Return the [x, y] coordinate for the center point of the cell that contains the specified text.  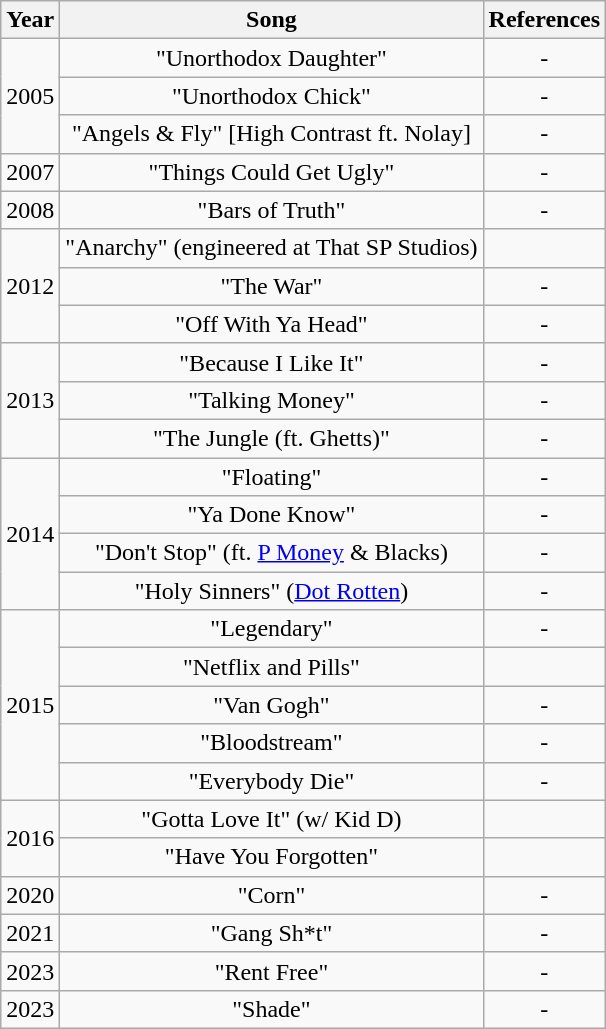
"Bloodstream" [272, 743]
"Floating" [272, 477]
Song [272, 20]
"Things Could Get Ugly" [272, 172]
2020 [30, 895]
"Talking Money" [272, 400]
"Van Gogh" [272, 705]
"Unorthodox Daughter" [272, 58]
"Have You Forgotten" [272, 857]
2012 [30, 286]
"Everybody Die" [272, 781]
2008 [30, 210]
"Gang Sh*t" [272, 933]
Year [30, 20]
"Anarchy" (engineered at That SP Studios) [272, 248]
"Angels & Fly" [High Contrast ft. Nolay] [272, 134]
"Corn" [272, 895]
2013 [30, 400]
2005 [30, 96]
"Off With Ya Head" [272, 324]
2021 [30, 933]
"The War" [272, 286]
"Rent Free" [272, 971]
2015 [30, 705]
"Bars of Truth" [272, 210]
"Ya Done Know" [272, 515]
"The Jungle (ft. Ghetts)" [272, 438]
"Holy Sinners" (Dot Rotten) [272, 591]
"Gotta Love It" (w/ Kid D) [272, 819]
"Netflix and Pills" [272, 667]
"Legendary" [272, 629]
"Because I Like It" [272, 362]
2016 [30, 838]
"Unorthodox Chick" [272, 96]
"Shade" [272, 1009]
2007 [30, 172]
References [544, 20]
"Don't Stop" (ft. P Money & Blacks) [272, 553]
2014 [30, 534]
